Return the [X, Y] coordinate for the center point of the cell that contains the specified text.  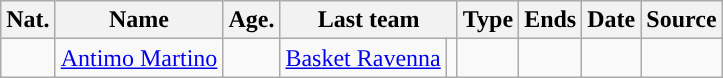
Age. [252, 20]
Ends [550, 20]
Type [488, 20]
Date [612, 20]
Last team [368, 20]
Antimo Martino [139, 58]
Nat. [28, 20]
Name [139, 20]
Basket Ravenna [363, 58]
Source [682, 20]
